Locate the cell with the specified text and output its [x, y] center coordinate. 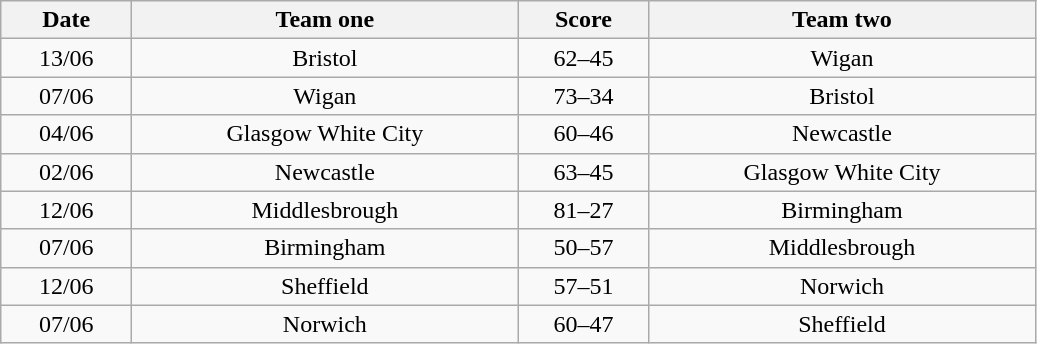
81–27 [584, 210]
73–34 [584, 96]
57–51 [584, 286]
63–45 [584, 172]
60–47 [584, 324]
Team two [842, 20]
60–46 [584, 134]
Date [66, 20]
Score [584, 20]
50–57 [584, 248]
62–45 [584, 58]
02/06 [66, 172]
13/06 [66, 58]
04/06 [66, 134]
Team one [325, 20]
